From the cell containing the given text, extract its center point as [X, Y] coordinate. 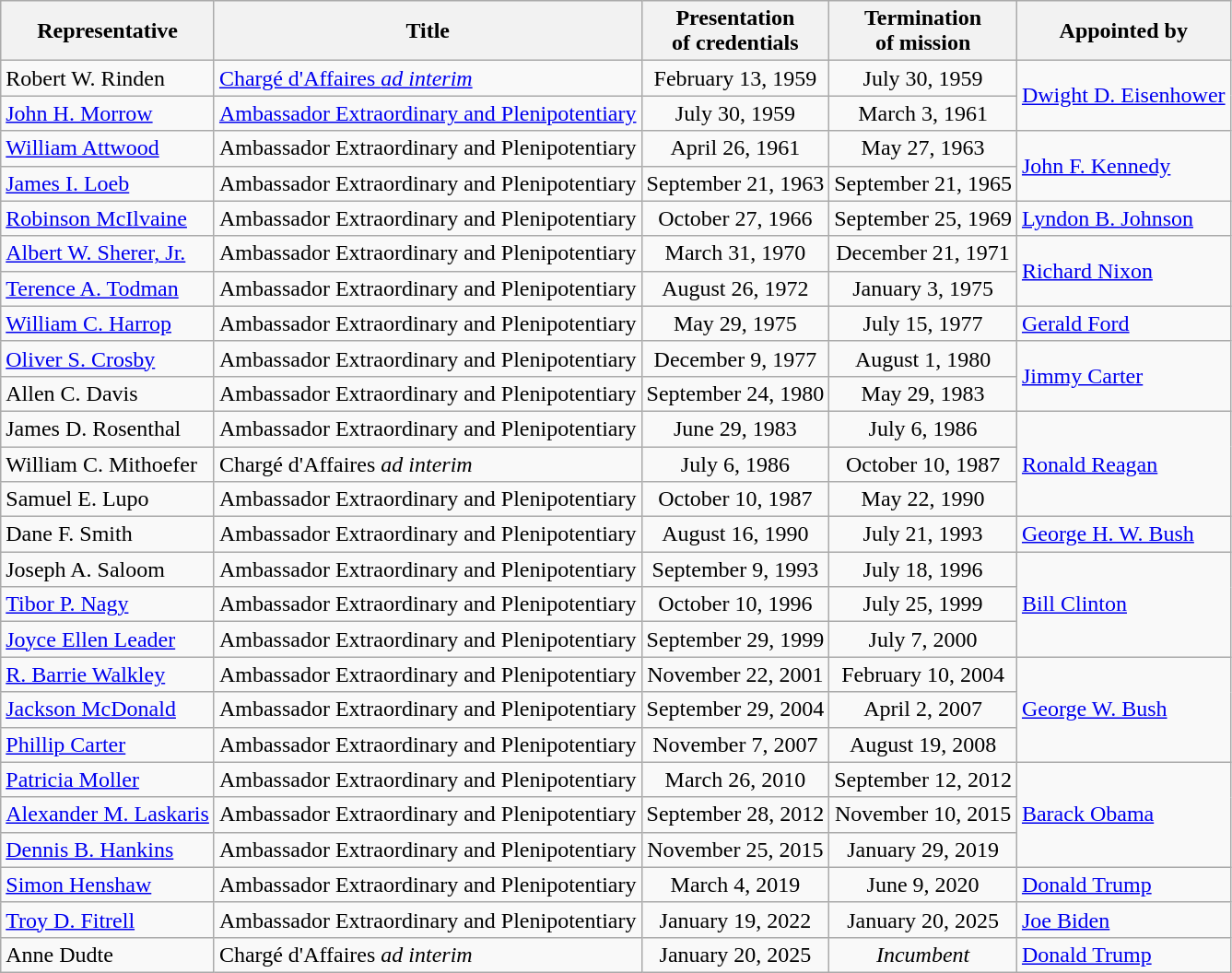
December 9, 1977 [735, 358]
June 29, 1983 [735, 428]
Jimmy Carter [1123, 376]
Lyndon B. Johnson [1123, 218]
Phillip Carter [108, 744]
Anne Dudte [108, 955]
James I. Loeb [108, 183]
May 29, 1975 [735, 323]
Barack Obama [1123, 815]
March 31, 1970 [735, 253]
April 2, 2007 [923, 709]
Dennis B. Hankins [108, 850]
Allen C. Davis [108, 393]
July 25, 1999 [923, 604]
September 9, 1993 [735, 569]
November 7, 2007 [735, 744]
June 9, 2020 [923, 885]
Joyce Ellen Leader [108, 639]
William Attwood [108, 148]
Jackson McDonald [108, 709]
September 28, 2012 [735, 815]
August 16, 1990 [735, 534]
Tibor P. Nagy [108, 604]
George W. Bush [1123, 709]
Albert W. Sherer, Jr. [108, 253]
March 3, 1961 [923, 113]
Gerald Ford [1123, 323]
George H. W. Bush [1123, 534]
Ronald Reagan [1123, 463]
October 27, 1966 [735, 218]
John H. Morrow [108, 113]
Representative [108, 31]
September 29, 2004 [735, 709]
Samuel E. Lupo [108, 499]
Incumbent [923, 955]
January 29, 2019 [923, 850]
February 13, 1959 [735, 78]
Alexander M. Laskaris [108, 815]
Oliver S. Crosby [108, 358]
William C. Harrop [108, 323]
January 19, 2022 [735, 920]
September 12, 2012 [923, 780]
May 29, 1983 [923, 393]
July 15, 1977 [923, 323]
July 18, 1996 [923, 569]
Presentationof credentials [735, 31]
July 21, 1993 [923, 534]
Robert W. Rinden [108, 78]
November 25, 2015 [735, 850]
July 7, 2000 [923, 639]
March 26, 2010 [735, 780]
February 10, 2004 [923, 674]
William C. Mithoefer [108, 463]
Simon Henshaw [108, 885]
March 4, 2019 [735, 885]
September 25, 1969 [923, 218]
September 21, 1963 [735, 183]
Richard Nixon [1123, 271]
R. Barrie Walkley [108, 674]
November 22, 2001 [735, 674]
September 29, 1999 [735, 639]
August 1, 1980 [923, 358]
December 21, 1971 [923, 253]
Title [428, 31]
Terence A. Todman [108, 288]
Dane F. Smith [108, 534]
Dwight D. Eisenhower [1123, 96]
Joseph A. Saloom [108, 569]
Robinson McIlvaine [108, 218]
August 19, 2008 [923, 744]
Patricia Moller [108, 780]
April 26, 1961 [735, 148]
Joe Biden [1123, 920]
Terminationof mission [923, 31]
May 22, 1990 [923, 499]
October 10, 1996 [735, 604]
May 27, 1963 [923, 148]
James D. Rosenthal [108, 428]
January 3, 1975 [923, 288]
Troy D. Fitrell [108, 920]
Bill Clinton [1123, 604]
September 21, 1965 [923, 183]
August 26, 1972 [735, 288]
John F. Kennedy [1123, 166]
September 24, 1980 [735, 393]
November 10, 2015 [923, 815]
Appointed by [1123, 31]
